Capture the cell that displays the provided text and extract its (X, Y) central coordinate. 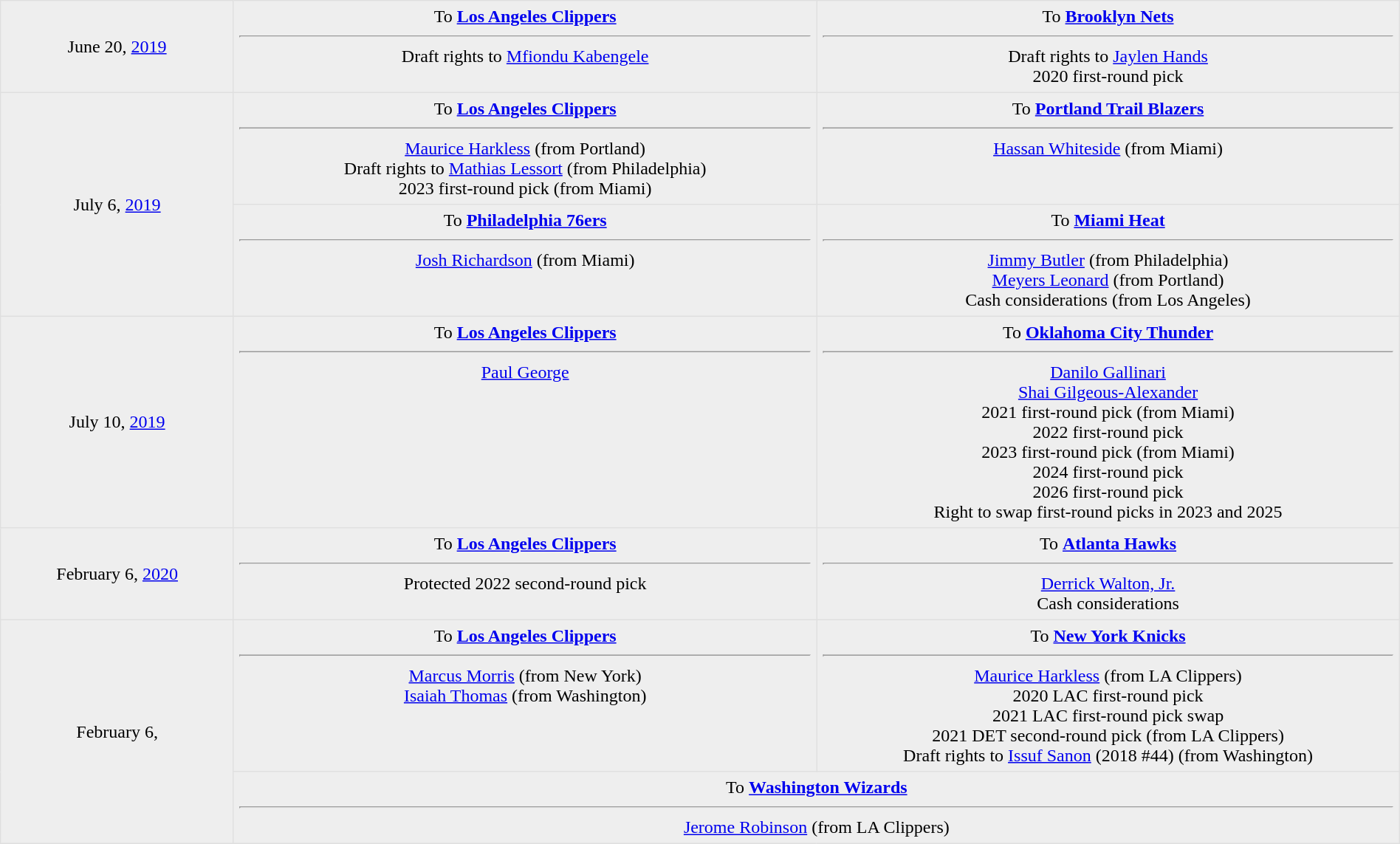
February 6, (117, 731)
To Washington WizardsJerome Robinson (from LA Clippers) (817, 808)
To Los Angeles ClippersMarcus Morris (from New York)Isaiah Thomas (from Washington) (524, 696)
To Los Angeles ClippersPaul George (524, 422)
To Philadelphia 76ersJosh Richardson (from Miami) (524, 261)
To Brooklyn NetsDraft rights to Jaylen Hands2020 first-round pick (1108, 47)
June 20, 2019 (117, 47)
To Los Angeles ClippersDraft rights to Mfiondu Kabengele (524, 47)
To Los Angeles ClippersProtected 2022 second-round pick (524, 574)
To Atlanta HawksDerrick Walton, Jr.Cash considerations (1108, 574)
To Portland Trail BlazersHassan Whiteside (from Miami) (1108, 148)
February 6, 2020 (117, 574)
July 6, 2019 (117, 204)
To Miami HeatJimmy Butler (from Philadelphia)Meyers Leonard (from Portland)Cash considerations (from Los Angeles) (1108, 261)
July 10, 2019 (117, 422)
To Los Angeles ClippersMaurice Harkless (from Portland)Draft rights to Mathias Lessort (from Philadelphia)2023 first-round pick (from Miami) (524, 148)
